For the text-containing cell, return its midpoint in [x, y] coordinate format. 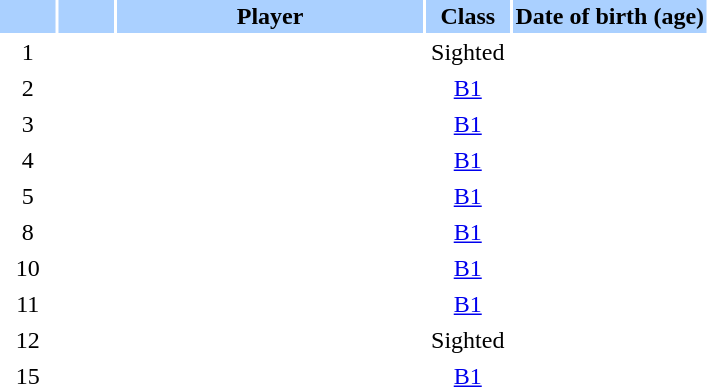
4 [28, 160]
Class [468, 16]
8 [28, 232]
12 [28, 340]
1 [28, 52]
11 [28, 304]
Player [270, 16]
10 [28, 268]
5 [28, 196]
Date of birth (age) [610, 16]
3 [28, 124]
2 [28, 88]
